Pinpoint the cell where the given text exists, returning its (x, y) midpoint coordinate. 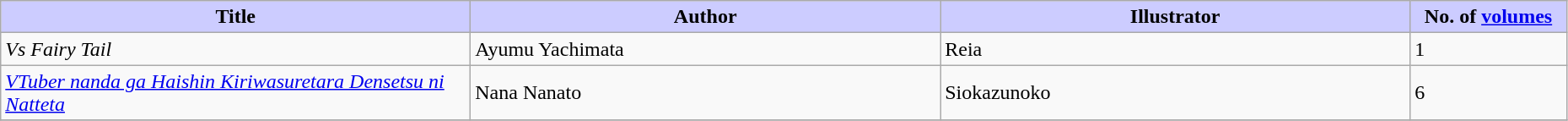
6 (1489, 93)
Title (236, 17)
Author (705, 17)
1 (1489, 49)
Nana Nanato (705, 93)
No. of volumes (1489, 17)
Reia (1176, 49)
Vs Fairy Tail (236, 49)
Illustrator (1176, 17)
Ayumu Yachimata (705, 49)
Siokazunoko (1176, 93)
VTuber nanda ga Haishin Kiriwasuretara Densetsu ni Natteta (236, 93)
